Return the [x, y] coordinate for the center point of the cell that contains the specified text.  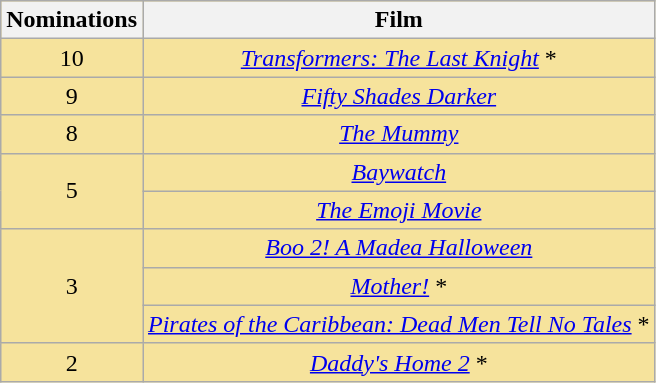
Nominations [72, 20]
Daddy's Home 2 * [398, 362]
Pirates of the Caribbean: Dead Men Tell No Tales * [398, 324]
3 [72, 286]
Baywatch [398, 172]
Boo 2! A Madea Halloween [398, 248]
Fifty Shades Darker [398, 96]
9 [72, 96]
The Emoji Movie [398, 210]
5 [72, 191]
8 [72, 134]
Mother! * [398, 286]
10 [72, 58]
Transformers: The Last Knight * [398, 58]
Film [398, 20]
The Mummy [398, 134]
2 [72, 362]
